Return (X, Y) of the center of cell containing provided text 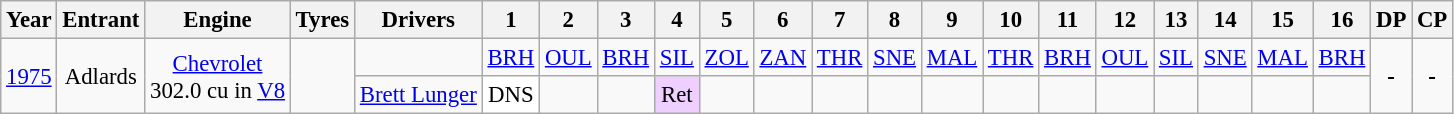
Year (29, 20)
13 (1176, 20)
Adlards (101, 76)
4 (676, 20)
Drivers (418, 20)
Chevrolet 302.0 cu in V8 (218, 76)
DP (1392, 20)
11 (1068, 20)
ZAN (782, 58)
Brett Lunger (418, 95)
3 (626, 20)
CP (1432, 20)
16 (1342, 20)
2 (568, 20)
1 (510, 20)
1975 (29, 76)
7 (840, 20)
Entrant (101, 20)
DNS (510, 95)
Engine (218, 20)
9 (952, 20)
Ret (676, 95)
ZOL (726, 58)
15 (1282, 20)
Tyres (322, 20)
8 (895, 20)
6 (782, 20)
10 (1011, 20)
14 (1225, 20)
5 (726, 20)
12 (1124, 20)
